Identify which cell holds the provided text, then report its (X, Y) central coordinate. 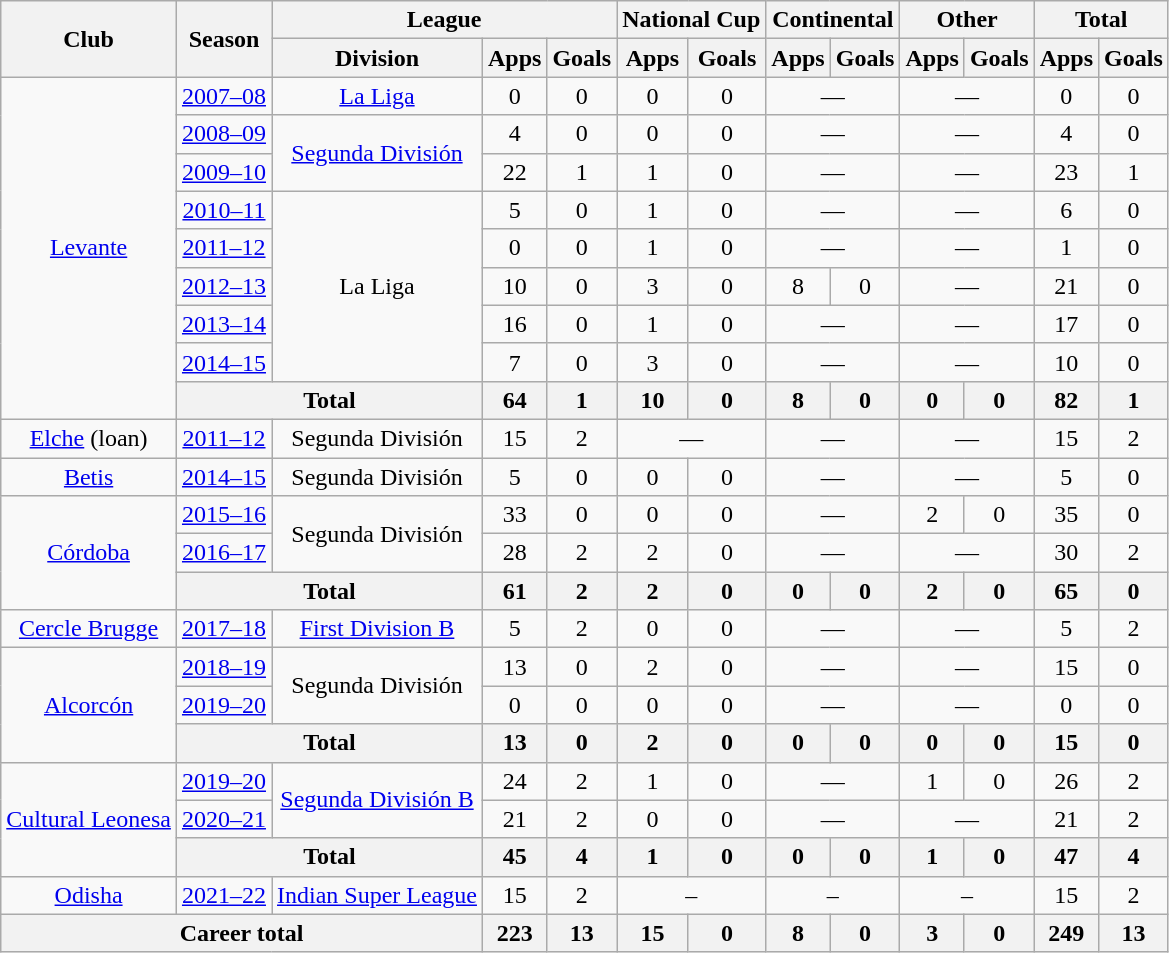
2017–18 (224, 629)
Elche (loan) (89, 438)
2021–22 (224, 895)
Other (967, 20)
Segunda División B (378, 800)
2010–11 (224, 210)
First Division B (378, 629)
Season (224, 39)
Levante (89, 248)
League (444, 20)
22 (514, 172)
82 (1066, 400)
2009–10 (224, 172)
Cercle Brugge (89, 629)
45 (514, 857)
National Cup (692, 20)
Career total (242, 933)
2007–08 (224, 96)
30 (1066, 553)
2008–09 (224, 134)
28 (514, 553)
2018–19 (224, 667)
2015–16 (224, 515)
Betis (89, 477)
24 (514, 781)
47 (1066, 857)
2012–13 (224, 286)
Cultural Leonesa (89, 819)
23 (1066, 172)
Continental (833, 20)
6 (1066, 210)
Indian Super League (378, 895)
Alcorcón (89, 705)
Odisha (89, 895)
223 (514, 933)
16 (514, 324)
17 (1066, 324)
2013–14 (224, 324)
35 (1066, 515)
61 (514, 591)
33 (514, 515)
249 (1066, 933)
Division (378, 58)
2016–17 (224, 553)
7 (514, 362)
2020–21 (224, 819)
Córdoba (89, 553)
65 (1066, 591)
Club (89, 39)
26 (1066, 781)
64 (514, 400)
